Scan for the cell matching the given text and deliver its [x, y] coordinate at center. 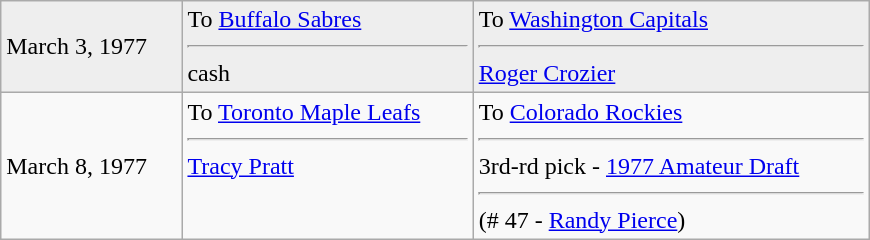
To Colorado Rockies3rd-rd pick - 1977 Amateur Draft(# 47 - Randy Pierce) [671, 166]
To Toronto Maple LeafsTracy Pratt [328, 166]
To Washington CapitalsRoger Crozier [671, 47]
March 8, 1977 [92, 166]
To Buffalo Sabrescash [328, 47]
March 3, 1977 [92, 47]
